Return (X, Y) of the center of cell containing provided text 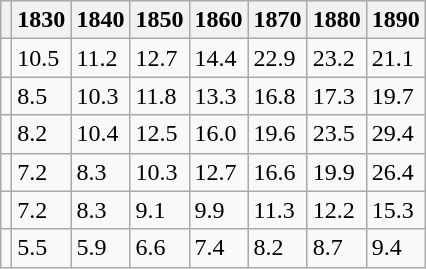
22.9 (278, 58)
14.4 (218, 58)
16.8 (278, 96)
15.3 (396, 210)
29.4 (396, 134)
9.9 (218, 210)
8.7 (336, 248)
1850 (160, 20)
13.3 (218, 96)
19.9 (336, 172)
6.6 (160, 248)
17.3 (336, 96)
1830 (42, 20)
23.5 (336, 134)
23.2 (336, 58)
1840 (100, 20)
1880 (336, 20)
11.2 (100, 58)
12.5 (160, 134)
19.7 (396, 96)
5.9 (100, 248)
11.8 (160, 96)
26.4 (396, 172)
11.3 (278, 210)
1890 (396, 20)
16.0 (218, 134)
12.2 (336, 210)
1870 (278, 20)
21.1 (396, 58)
16.6 (278, 172)
1860 (218, 20)
10.4 (100, 134)
5.5 (42, 248)
19.6 (278, 134)
10.5 (42, 58)
9.4 (396, 248)
8.5 (42, 96)
9.1 (160, 210)
7.4 (218, 248)
